From the cell containing the given text, extract its center point as (X, Y) coordinate. 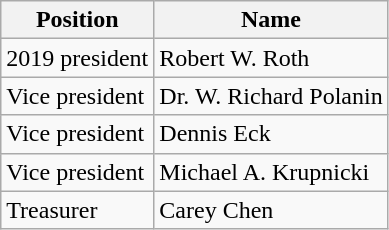
Carey Chen (271, 210)
Position (78, 20)
Treasurer (78, 210)
Dr. W. Richard Polanin (271, 96)
Dennis Eck (271, 134)
Name (271, 20)
Michael A. Krupnicki (271, 172)
2019 president (78, 58)
Robert W. Roth (271, 58)
